For the text-containing cell, return its midpoint in [x, y] coordinate format. 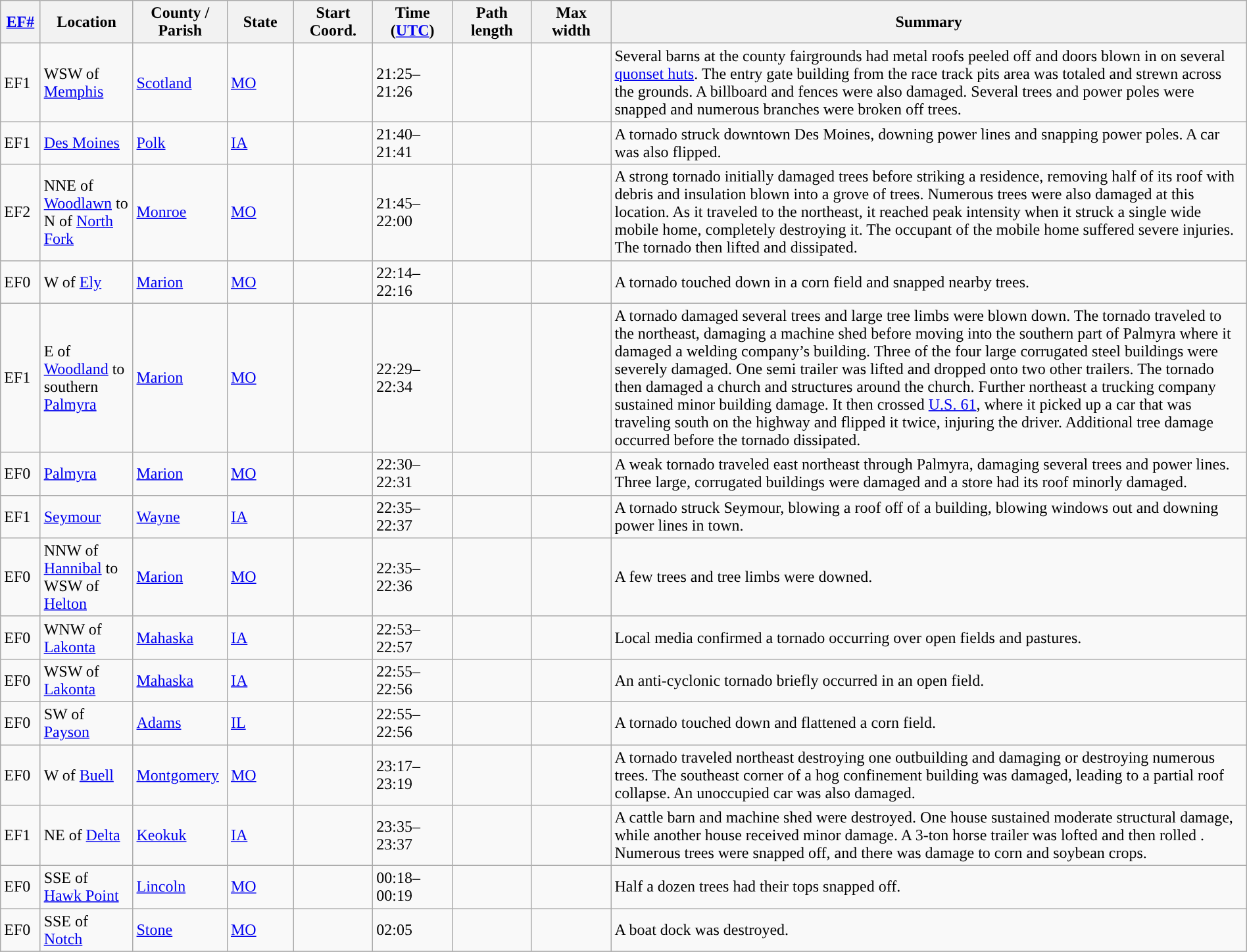
Max width [571, 22]
Polk [180, 143]
EF2 [20, 212]
Path length [492, 22]
An anti-cyclonic tornado briefly occurred in an open field. [929, 680]
Montgomery [180, 774]
EF# [20, 22]
W of Ely [87, 281]
SW of Payson [87, 723]
Des Moines [87, 143]
SSE of Notch [87, 930]
SSE of Hawk Point [87, 888]
Wayne [180, 517]
22:29–22:34 [413, 377]
A tornado struck downtown Des Moines, downing power lines and snapping power poles. A car was also flipped. [929, 143]
21:25–21:26 [413, 83]
21:45–22:00 [413, 212]
22:53–22:57 [413, 638]
22:35–22:37 [413, 517]
23:17–23:19 [413, 774]
WNW of Lakonta [87, 638]
02:05 [413, 930]
IL [260, 723]
Half a dozen trees had their tops snapped off. [929, 888]
Monroe [180, 212]
NNE of Woodlawn to N of North Fork [87, 212]
Stone [180, 930]
Location [87, 22]
Summary [929, 22]
W of Buell [87, 774]
State [260, 22]
Lincoln [180, 888]
Local media confirmed a tornado occurring over open fields and pastures. [929, 638]
22:35–22:36 [413, 577]
23:35–23:37 [413, 836]
WSW of Lakonta [87, 680]
A tornado touched down in a corn field and snapped nearby trees. [929, 281]
A few trees and tree limbs were downed. [929, 577]
Time (UTC) [413, 22]
00:18–00:19 [413, 888]
Seymour [87, 517]
NNW of Hannibal to WSW of Helton [87, 577]
Palmyra [87, 473]
WSW of Memphis [87, 83]
A tornado touched down and flattened a corn field. [929, 723]
Scotland [180, 83]
E of Woodland to southern Palmyra [87, 377]
NE of Delta [87, 836]
22:30–22:31 [413, 473]
21:40–21:41 [413, 143]
Keokuk [180, 836]
A tornado struck Seymour, blowing a roof off of a building, blowing windows out and downing power lines in town. [929, 517]
County / Parish [180, 22]
Adams [180, 723]
Start Coord. [333, 22]
22:14–22:16 [413, 281]
A boat dock was destroyed. [929, 930]
